Capture the cell that displays the provided text and extract its (X, Y) central coordinate. 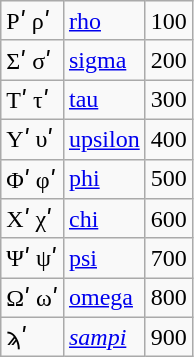
400 (168, 139)
upsilon (104, 139)
Ψʹ ψʹ (32, 258)
sigma (104, 60)
chi (104, 219)
Υʹ υʹ (32, 139)
100 (168, 21)
800 (168, 298)
600 (168, 219)
Τʹ τʹ (32, 100)
phi (104, 179)
tau (104, 100)
omega (104, 298)
Φʹ φʹ (32, 179)
700 (168, 258)
sampi (104, 337)
psi (104, 258)
Ρʹ ρʹ (32, 21)
500 (168, 179)
rho (104, 21)
300 (168, 100)
900 (168, 337)
Σʹ σʹ (32, 60)
Χʹ χʹ (32, 219)
ϡʹ (32, 337)
200 (168, 60)
Ωʹ ωʹ (32, 298)
